From the cell containing the given text, extract its center point as (x, y) coordinate. 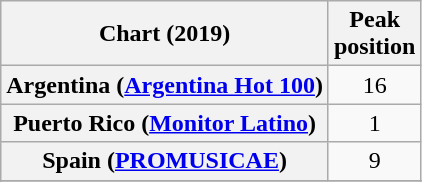
9 (374, 161)
1 (374, 123)
16 (374, 85)
Puerto Rico (Monitor Latino) (165, 123)
Argentina (Argentina Hot 100) (165, 85)
Peakposition (374, 34)
Spain (PROMUSICAE) (165, 161)
Chart (2019) (165, 34)
